Scan for the cell matching the given text and deliver its [X, Y] coordinate at center. 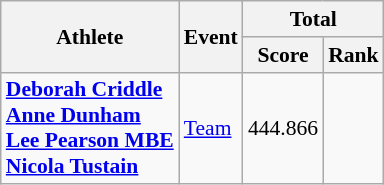
Rank [354, 55]
Athlete [90, 36]
Total [314, 19]
Team [211, 128]
Deborah Criddle Anne Dunham Lee Pearson MBE Nicola Tustain [90, 128]
444.866 [283, 128]
Event [211, 36]
Score [283, 55]
